Provide the (X, Y) coordinate of the cell's center where the given text is located.  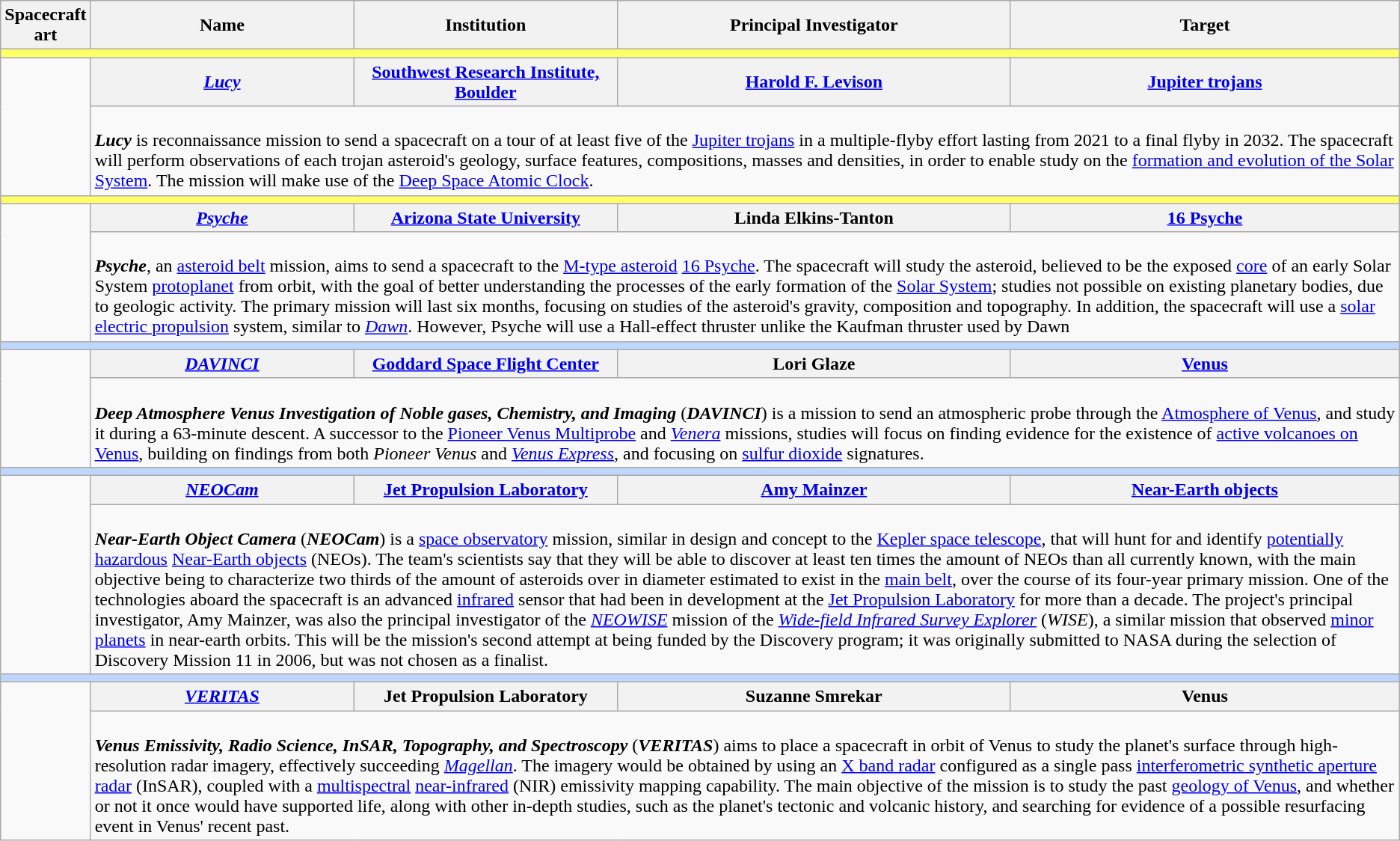
Psyche (222, 218)
Harold F. Levison (814, 82)
Arizona State University (486, 218)
Suzanne Smrekar (814, 697)
NEOCam (222, 489)
Amy Mainzer (814, 489)
Lucy (222, 82)
Near-Earth objects (1206, 489)
Lori Glaze (814, 364)
Jupiter trojans (1206, 82)
DAVINCI (222, 364)
Southwest Research Institute, Boulder (486, 82)
Linda Elkins-Tanton (814, 218)
Name (222, 25)
Principal Investigator (814, 25)
Target (1206, 25)
Spacecraft art (46, 25)
Institution (486, 25)
16 Psyche (1206, 218)
VERITAS (222, 697)
Goddard Space Flight Center (486, 364)
